Find where the given text appears and provide that cell's center as (x, y) coordinate. 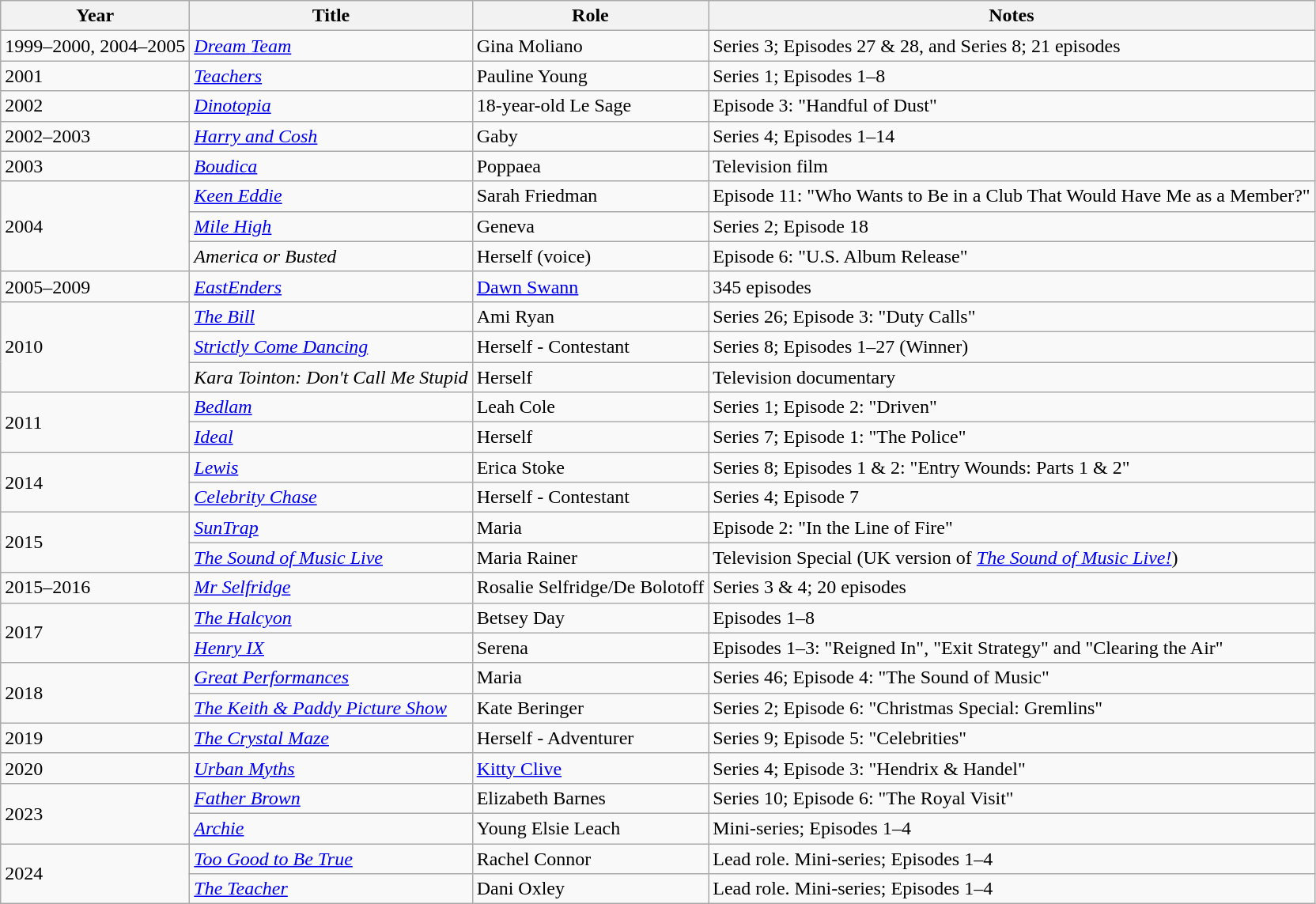
Erica Stoke (590, 467)
Keen Eddie (331, 196)
Gaby (590, 136)
Strictly Come Dancing (331, 346)
Lewis (331, 467)
Series 3; Episodes 27 & 28, and Series 8; 21 episodes (1012, 46)
Episode 6: "U.S. Album Release" (1012, 256)
Celebrity Chase (331, 497)
Series 4; Episode 7 (1012, 497)
1999–2000, 2004–2005 (95, 46)
Series 1; Episodes 1–8 (1012, 76)
345 episodes (1012, 286)
Elizabeth Barnes (590, 798)
Herself - Adventurer (590, 738)
2001 (95, 76)
Sarah Friedman (590, 196)
Episode 11: "Who Wants to Be in a Club That Would Have Me as a Member?" (1012, 196)
America or Busted (331, 256)
Series 2; Episode 6: "Christmas Special: Gremlins" (1012, 708)
2005–2009 (95, 286)
2015 (95, 543)
2018 (95, 693)
SunTrap (331, 528)
Dawn Swann (590, 286)
Television film (1012, 166)
Ideal (331, 437)
Series 2; Episode 18 (1012, 226)
2010 (95, 346)
Dream Team (331, 46)
Boudica (331, 166)
Television documentary (1012, 377)
Series 4; Episodes 1–14 (1012, 136)
2024 (95, 873)
Bedlam (331, 407)
The Bill (331, 316)
Series 7; Episode 1: "The Police" (1012, 437)
The Keith & Paddy Picture Show (331, 708)
Dani Oxley (590, 889)
Kitty Clive (590, 768)
Teachers (331, 76)
Notes (1012, 16)
2004 (95, 226)
Series 46; Episode 4: "The Sound of Music" (1012, 678)
Kate Beringer (590, 708)
Serena (590, 648)
2002 (95, 106)
Title (331, 16)
Series 10; Episode 6: "The Royal Visit" (1012, 798)
The Sound of Music Live (331, 558)
The Crystal Maze (331, 738)
Series 1; Episode 2: "Driven" (1012, 407)
2017 (95, 633)
The Halcyon (331, 618)
Herself (voice) (590, 256)
EastEnders (331, 286)
Great Performances (331, 678)
Too Good to Be True (331, 858)
Young Elsie Leach (590, 828)
Series 8; Episodes 1 & 2: "Entry Wounds: Parts 1 & 2" (1012, 467)
Series 8; Episodes 1–27 (Winner) (1012, 346)
Television Special (UK version of The Sound of Music Live!) (1012, 558)
Series 4; Episode 3: "Hendrix & Handel" (1012, 768)
Father Brown (331, 798)
Episode 3: "Handful of Dust" (1012, 106)
Rachel Connor (590, 858)
2015–2016 (95, 588)
Episodes 1–8 (1012, 618)
Maria Rainer (590, 558)
Kara Tointon: Don't Call Me Stupid (331, 377)
Betsey Day (590, 618)
2002–2003 (95, 136)
2023 (95, 813)
Gina Moliano (590, 46)
Ami Ryan (590, 316)
2003 (95, 166)
The Teacher (331, 889)
Mini-series; Episodes 1–4 (1012, 828)
Mile High (331, 226)
Poppaea (590, 166)
Harry and Cosh (331, 136)
Leah Cole (590, 407)
Henry IX (331, 648)
2011 (95, 422)
2019 (95, 738)
2014 (95, 482)
Role (590, 16)
Year (95, 16)
Archie (331, 828)
Urban Myths (331, 768)
Pauline Young (590, 76)
Series 3 & 4; 20 episodes (1012, 588)
Rosalie Selfridge/De Bolotoff (590, 588)
Series 9; Episode 5: "Celebrities" (1012, 738)
Episode 2: "In the Line of Fire" (1012, 528)
Episodes 1–3: "Reigned In", "Exit Strategy" and "Clearing the Air" (1012, 648)
Geneva (590, 226)
Mr Selfridge (331, 588)
Dinotopia (331, 106)
18-year-old Le Sage (590, 106)
Series 26; Episode 3: "Duty Calls" (1012, 316)
2020 (95, 768)
